Return the (X, Y) coordinate for the center point of the cell that contains the specified text.  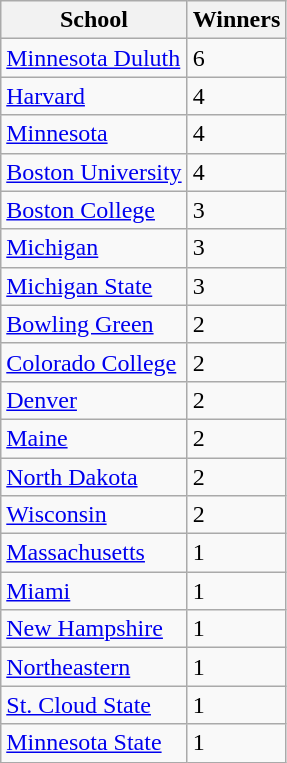
Denver (94, 400)
Colorado College (94, 362)
Minnesota State (94, 743)
Winners (236, 20)
Michigan (94, 248)
Miami (94, 591)
Bowling Green (94, 324)
Northeastern (94, 667)
School (94, 20)
North Dakota (94, 477)
New Hampshire (94, 629)
Maine (94, 438)
Boston University (94, 172)
Wisconsin (94, 515)
Boston College (94, 210)
Harvard (94, 96)
Michigan State (94, 286)
St. Cloud State (94, 705)
Minnesota (94, 134)
6 (236, 58)
Minnesota Duluth (94, 58)
Massachusetts (94, 553)
